Provide the [x, y] coordinate of the cell's center where the given text is located.  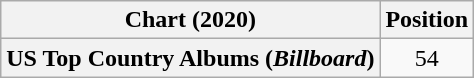
Chart (2020) [190, 20]
54 [427, 58]
US Top Country Albums (Billboard) [190, 58]
Position [427, 20]
